Capture the cell that displays the provided text and extract its (x, y) central coordinate. 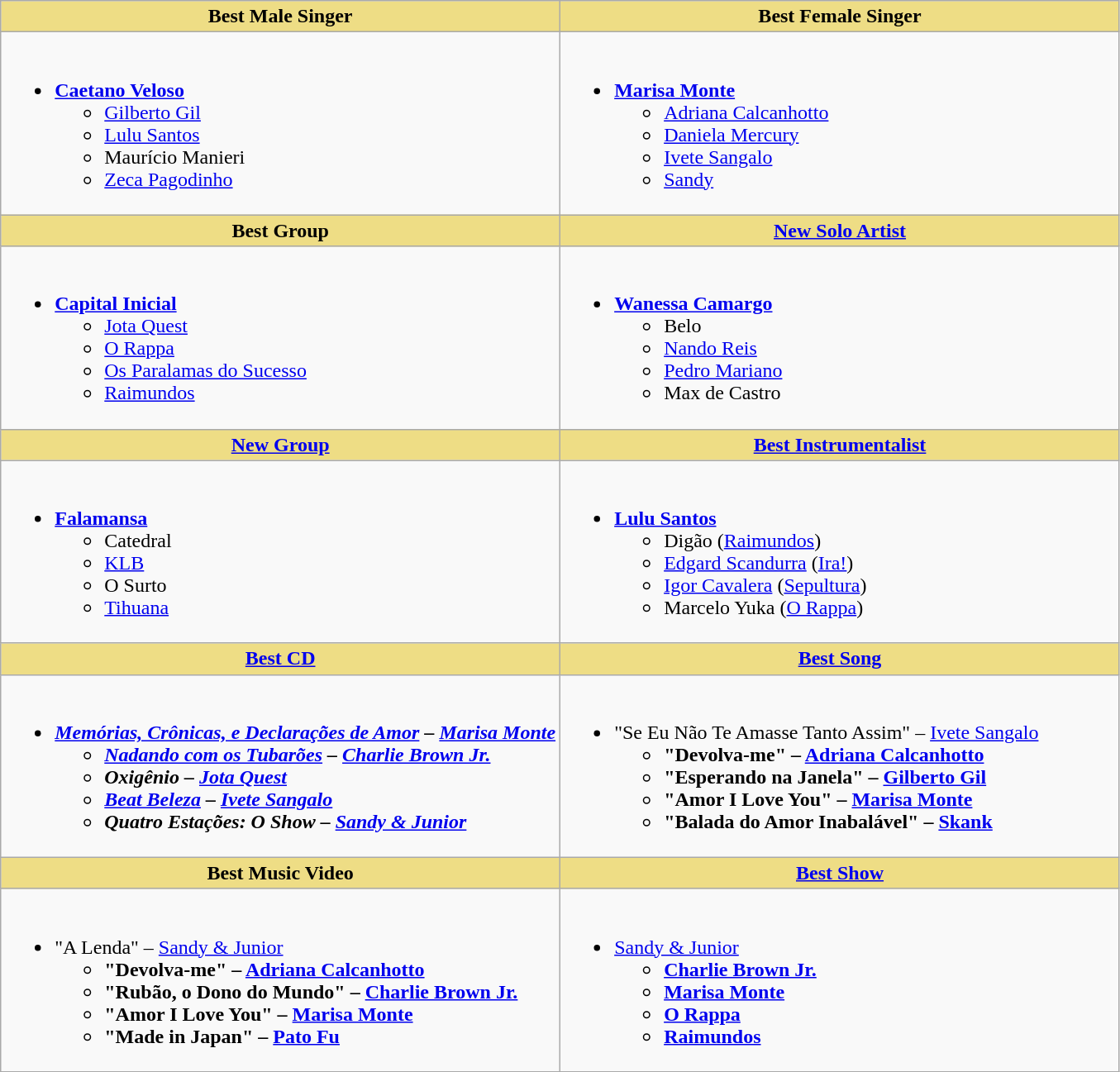
Best Female Singer (840, 17)
New Group (281, 445)
Best Male Singer (281, 17)
Caetano VelosoGilberto GilLulu SantosMaurício ManieriZeca Pagodinho (281, 124)
Wanessa CamargoBeloNando ReisPedro MarianoMax de Castro (840, 337)
FalamansaCatedralKLBO SurtoTihuana (281, 552)
Marisa MonteAdriana CalcanhottoDaniela MercuryIvete SangaloSandy (840, 124)
New Solo Artist (840, 231)
Sandy & JuniorCharlie Brown Jr.Marisa MonteO RappaRaimundos (840, 980)
Best Show (840, 873)
Best Group (281, 231)
Best Music Video (281, 873)
Best Song (840, 659)
Best CD (281, 659)
Capital InicialJota QuestO RappaOs Paralamas do SucessoRaimundos (281, 337)
Best Instrumentalist (840, 445)
Lulu SantosDigão (Raimundos)Edgard Scandurra (Ira!)Igor Cavalera (Sepultura)Marcelo Yuka (O Rappa) (840, 552)
